Locate the cell with the specified text and output its [x, y] center coordinate. 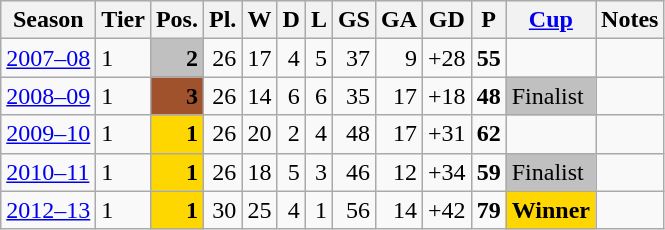
18 [260, 172]
46 [354, 172]
Pl. [222, 20]
25 [260, 210]
37 [354, 58]
W [260, 20]
Season [48, 20]
D [291, 20]
GA [398, 20]
2007–08 [48, 58]
59 [488, 172]
12 [398, 172]
P [488, 20]
2010–11 [48, 172]
+31 [448, 134]
55 [488, 58]
Winner [550, 210]
79 [488, 210]
35 [354, 96]
+18 [448, 96]
2009–10 [48, 134]
GD [448, 20]
2012–13 [48, 210]
62 [488, 134]
+42 [448, 210]
9 [398, 58]
L [318, 20]
GS [354, 20]
56 [354, 210]
30 [222, 210]
Cup [550, 20]
20 [260, 134]
+34 [448, 172]
+28 [448, 58]
Notes [630, 20]
Pos. [176, 20]
Tier [124, 20]
2008–09 [48, 96]
